Find where the given text appears and provide that cell's center as [x, y] coordinate. 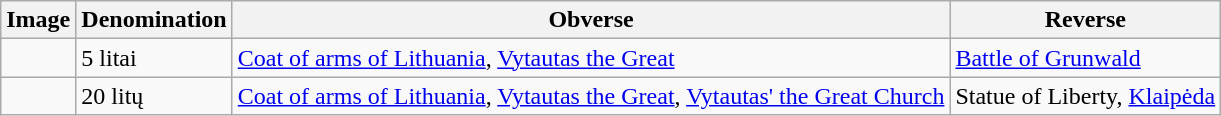
Battle of Grunwald [1086, 58]
Reverse [1086, 20]
Coat of arms of Lithuania, Vytautas the Great, Vytautas' the Great Church [591, 96]
Statue of Liberty, Klaipėda [1086, 96]
Coat of arms of Lithuania, Vytautas the Great [591, 58]
5 litai [154, 58]
Image [38, 20]
Obverse [591, 20]
Denomination [154, 20]
20 litų [154, 96]
